Output the (x, y) coordinate of the center of the cell containing the given text.  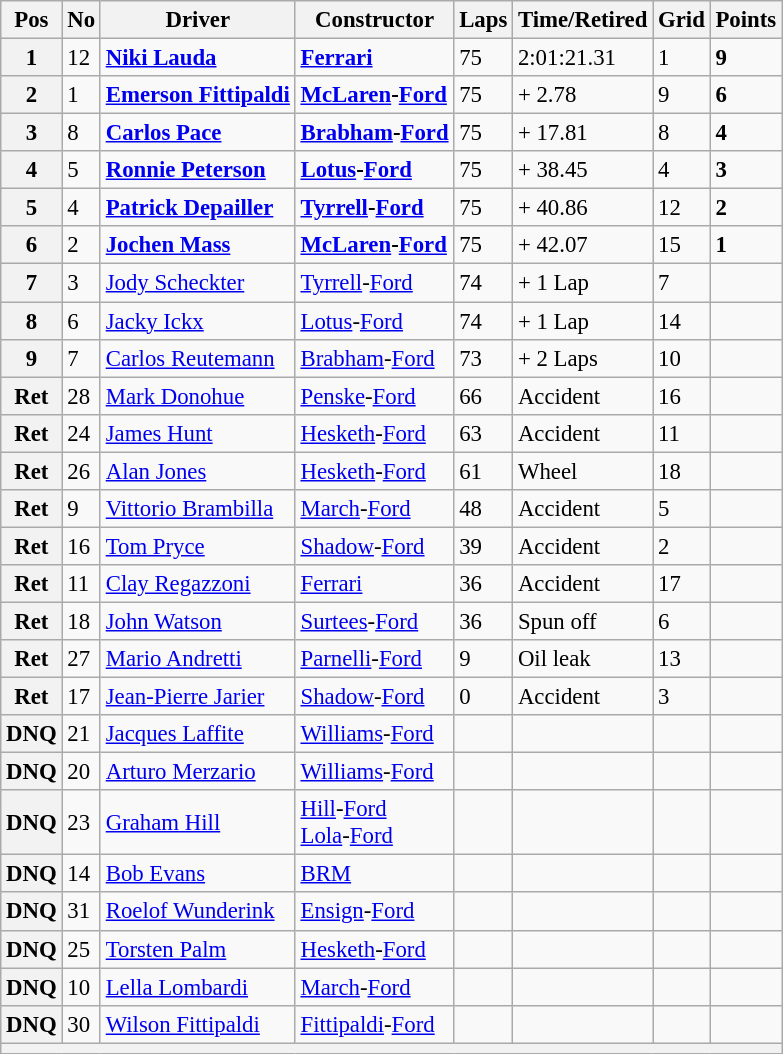
+ 42.07 (583, 245)
28 (81, 396)
Alan Jones (198, 471)
+ 40.86 (583, 208)
Carlos Pace (198, 133)
Emerson Fittipaldi (198, 95)
Driver (198, 20)
Jacques Laffite (198, 734)
66 (484, 396)
+ 2 Laps (583, 358)
No (81, 20)
Time/Retired (583, 20)
23 (81, 822)
Arturo Merzario (198, 772)
Clay Regazzoni (198, 584)
Points (746, 20)
Jody Scheckter (198, 283)
James Hunt (198, 433)
Surtees-Ford (374, 621)
+ 17.81 (583, 133)
Graham Hill (198, 822)
Roelof Wunderink (198, 912)
Patrick Depailler (198, 208)
Wilson Fittipaldi (198, 1024)
21 (81, 734)
Parnelli-Ford (374, 659)
39 (484, 546)
Oil leak (583, 659)
Spun off (583, 621)
20 (81, 772)
John Watson (198, 621)
Bob Evans (198, 874)
Hill-FordLola-Ford (374, 822)
61 (484, 471)
BRM (374, 874)
63 (484, 433)
Niki Lauda (198, 58)
2:01:21.31 (583, 58)
25 (81, 949)
+ 38.45 (583, 170)
Wheel (583, 471)
Jochen Mass (198, 245)
Constructor (374, 20)
Jacky Ickx (198, 321)
Ronnie Peterson (198, 170)
Mark Donohue (198, 396)
Tom Pryce (198, 546)
27 (81, 659)
15 (682, 245)
Pos (32, 20)
Fittipaldi-Ford (374, 1024)
Ensign-Ford (374, 912)
73 (484, 358)
Grid (682, 20)
0 (484, 697)
Lella Lombardi (198, 987)
Laps (484, 20)
Mario Andretti (198, 659)
Penske-Ford (374, 396)
Carlos Reutemann (198, 358)
30 (81, 1024)
48 (484, 509)
13 (682, 659)
26 (81, 471)
Torsten Palm (198, 949)
+ 2.78 (583, 95)
Jean-Pierre Jarier (198, 697)
24 (81, 433)
Vittorio Brambilla (198, 509)
31 (81, 912)
